Locate the cell with the specified text and output its (x, y) center coordinate. 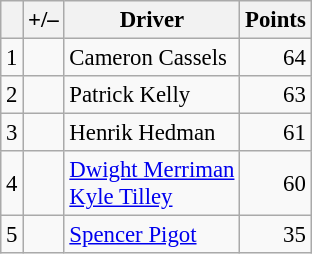
Henrik Hedman (152, 133)
Points (276, 20)
64 (276, 58)
63 (276, 95)
35 (276, 235)
2 (12, 95)
61 (276, 133)
60 (276, 184)
Driver (152, 20)
Cameron Cassels (152, 58)
4 (12, 184)
Dwight Merriman Kyle Tilley (152, 184)
Patrick Kelly (152, 95)
Spencer Pigot (152, 235)
1 (12, 58)
5 (12, 235)
+/– (44, 20)
3 (12, 133)
